Provide the (X, Y) coordinate of the cell's center where the given text is located.  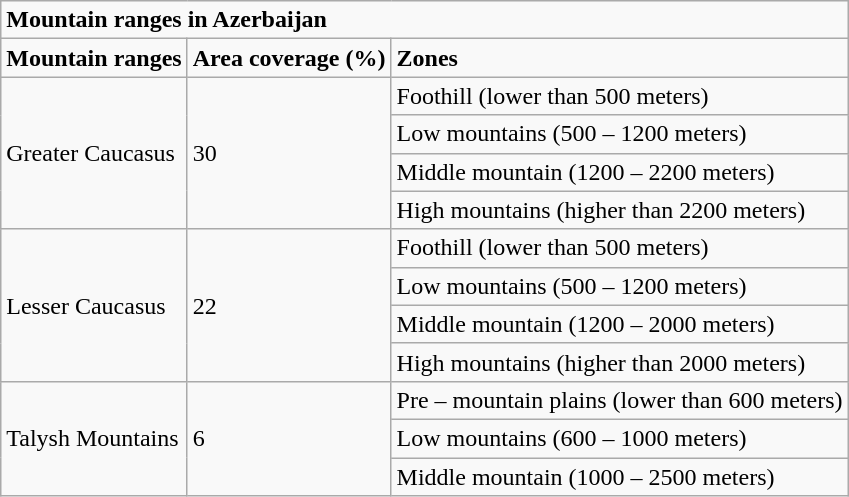
6 (289, 438)
Lesser Caucasus (94, 305)
Greater Caucasus (94, 153)
Mountain ranges in Azerbaijan (424, 20)
Low mountains (600 – 1000 meters) (620, 438)
High mountains (higher than 2200 meters) (620, 210)
Middle mountain (1000 – 2500 meters) (620, 477)
Middle mountain (1200 – 2000 meters) (620, 324)
Talysh Mountains (94, 438)
Middle mountain (1200 – 2200 meters) (620, 172)
Area coverage (%) (289, 58)
30 (289, 153)
Mountain ranges (94, 58)
High mountains (higher than 2000 meters) (620, 362)
Zones (620, 58)
22 (289, 305)
Pre – mountain plains (lower than 600 meters) (620, 400)
